Return [x, y] of the center of cell containing provided text 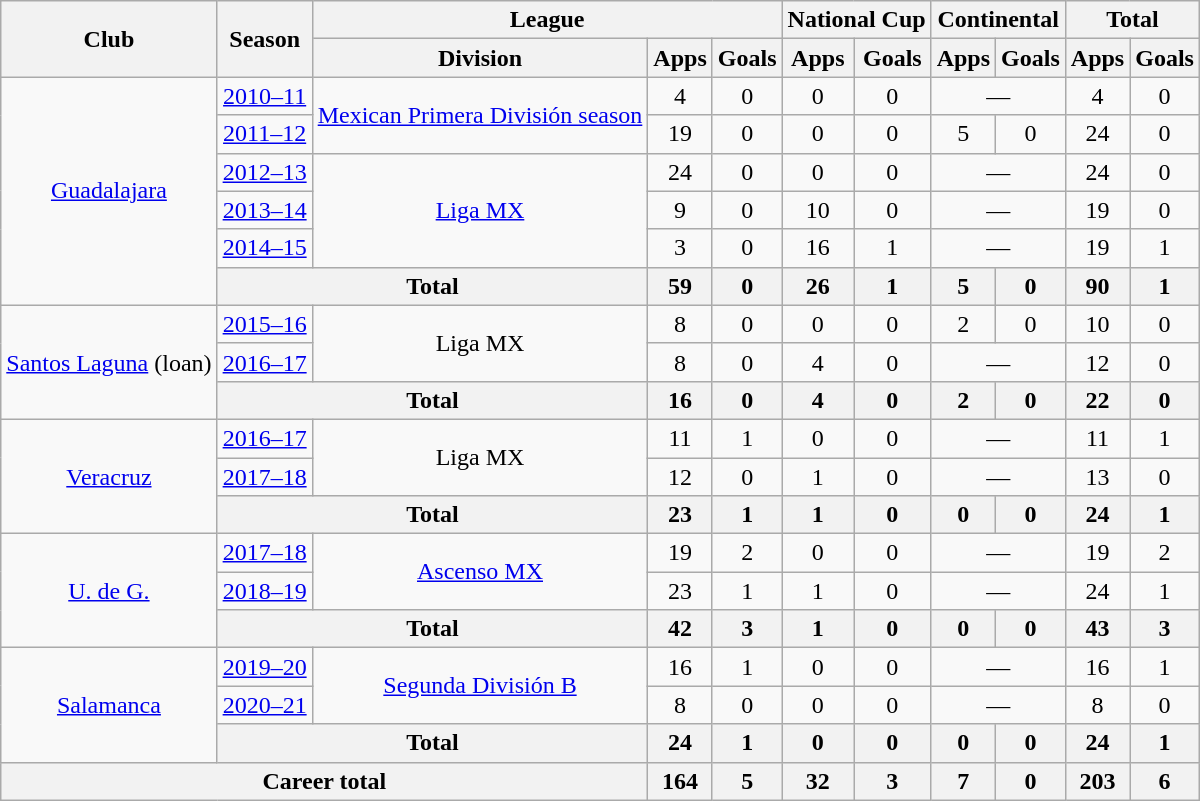
Division [480, 58]
Santos Laguna (loan) [109, 362]
2013–14 [264, 210]
32 [818, 781]
7 [963, 781]
Club [109, 39]
13 [1097, 477]
League [547, 20]
Salamanca [109, 705]
U. de G. [109, 591]
22 [1097, 400]
42 [680, 629]
Ascenso MX [480, 572]
90 [1097, 286]
National Cup [856, 20]
6 [1165, 781]
2010–11 [264, 96]
Veracruz [109, 476]
Mexican Primera División season [480, 115]
59 [680, 286]
Season [264, 39]
26 [818, 286]
9 [680, 210]
2020–21 [264, 705]
2011–12 [264, 134]
Continental [998, 20]
2015–16 [264, 324]
Career total [324, 781]
203 [1097, 781]
Segunda División B [480, 686]
2019–20 [264, 667]
2014–15 [264, 248]
164 [680, 781]
43 [1097, 629]
2012–13 [264, 172]
Guadalajara [109, 191]
2018–19 [264, 591]
